From the cell containing the given text, extract its center point as (x, y) coordinate. 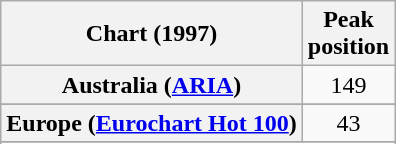
Australia (ARIA) (152, 85)
149 (348, 85)
Europe (Eurochart Hot 100) (152, 123)
43 (348, 123)
Chart (1997) (152, 34)
Peakposition (348, 34)
